Capture the cell that displays the provided text and extract its (X, Y) central coordinate. 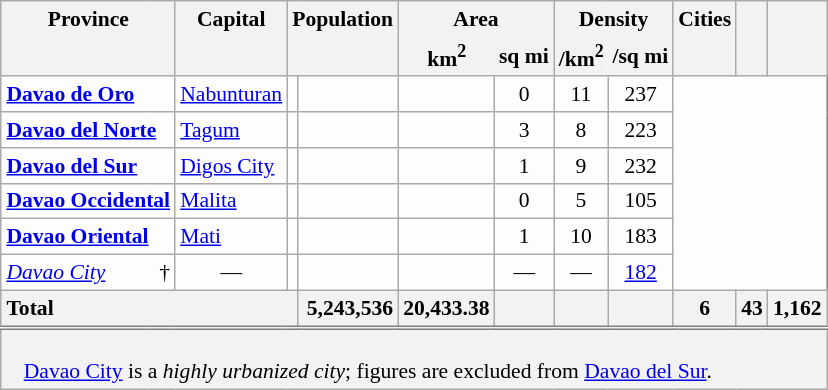
Cities (704, 18)
223 (640, 130)
10 (581, 237)
Area (476, 18)
5,243,536 (348, 308)
Davao Occidental (88, 201)
5 (581, 201)
/km2 (581, 56)
183 (640, 237)
Davao de Oro (88, 94)
182 (640, 272)
Davao del Norte (88, 130)
11 (581, 94)
/sq mi (640, 56)
232 (640, 165)
Nabunturan (231, 94)
Davao del Sur (88, 165)
237 (640, 94)
† (162, 272)
20,433.38 (446, 308)
Tagum (231, 130)
Davao Oriental (88, 237)
Davao City (74, 272)
Malita (231, 201)
105 (640, 201)
9 (581, 165)
Mati (231, 237)
Davao City is a highly urbanized city; figures are excluded from Davao del Sur. (414, 358)
Density (614, 18)
3 (524, 130)
43 (752, 308)
km2 (446, 56)
Population (342, 18)
Digos City (231, 165)
1,162 (798, 308)
sq mi (524, 56)
Capital (231, 18)
Total (149, 308)
6 (704, 308)
8 (581, 130)
Province (88, 18)
